Locate the cell with the specified text and output its [x, y] center coordinate. 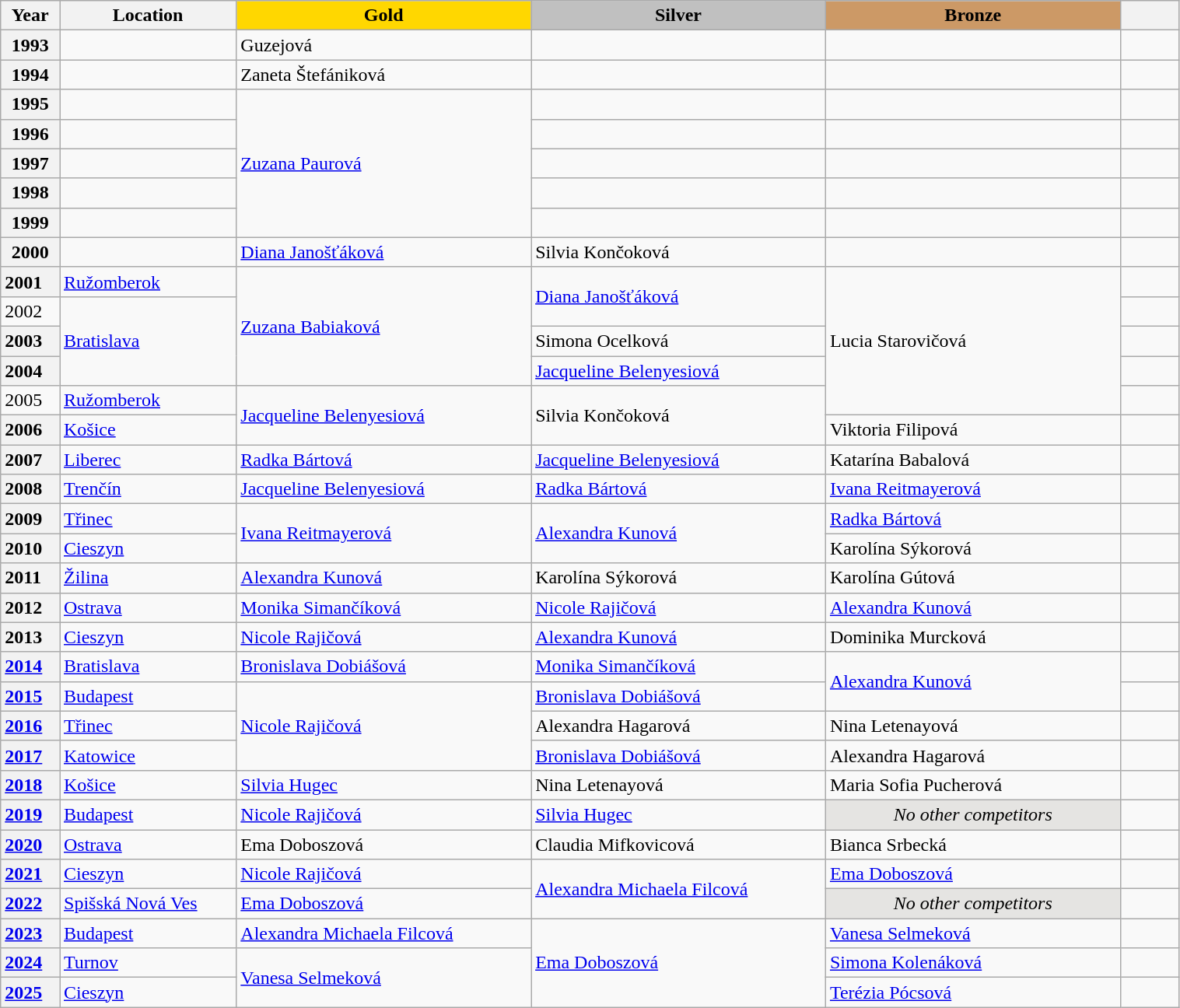
Liberec [148, 460]
1999 [30, 222]
2021 [30, 874]
1993 [30, 45]
Dominika Murcková [972, 637]
2022 [30, 904]
Year [30, 16]
2006 [30, 430]
2014 [30, 667]
1994 [30, 75]
Turnov [148, 963]
Simona Ocelková [678, 341]
2013 [30, 637]
2018 [30, 785]
1996 [30, 134]
2017 [30, 755]
Katarína Babalová [972, 460]
Bianca Srbecká [972, 844]
Zuzana Babiaková [384, 326]
2012 [30, 607]
Bronze [972, 16]
Zaneta Štefániková [384, 75]
2001 [30, 282]
Claudia Mifkovicová [678, 844]
Simona Kolenáková [972, 963]
2015 [30, 696]
2016 [30, 726]
Maria Sofia Pucherová [972, 785]
Gold [384, 16]
Zuzana Paurová [384, 163]
Žilina [148, 578]
2009 [30, 519]
2000 [30, 252]
Lucia Starovičová [972, 341]
1997 [30, 163]
2024 [30, 963]
2003 [30, 341]
2020 [30, 844]
2002 [30, 311]
Location [148, 16]
2005 [30, 401]
Katowice [148, 755]
Silver [678, 16]
Karolína Gútová [972, 578]
2004 [30, 371]
1995 [30, 104]
Viktoria Filipová [972, 430]
2019 [30, 814]
2011 [30, 578]
2010 [30, 548]
Guzejová [384, 45]
Trenčín [148, 489]
1998 [30, 193]
2007 [30, 460]
2008 [30, 489]
2025 [30, 992]
Terézia Pócsová [972, 992]
Spišská Nová Ves [148, 904]
2023 [30, 933]
